Return the [x, y] coordinate for the center point of the cell that contains the specified text.  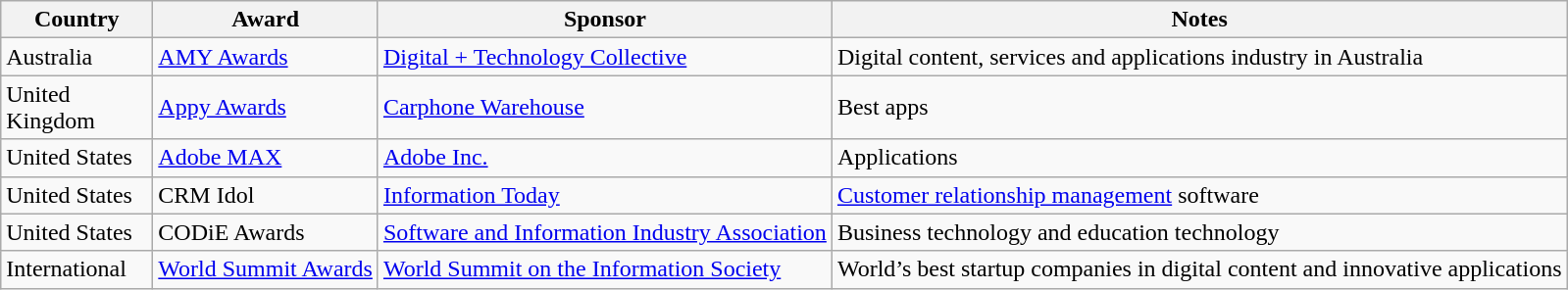
Best apps [1199, 108]
World Summit on the Information Society [604, 269]
Australia [76, 57]
International [76, 269]
Appy Awards [266, 108]
World Summit Awards [266, 269]
World’s best startup companies in digital content and innovative applications [1199, 269]
Carphone Warehouse [604, 108]
Award [266, 20]
United Kingdom [76, 108]
Adobe Inc. [604, 158]
CRM Idol [266, 195]
Digital content, services and applications industry in Australia [1199, 57]
AMY Awards [266, 57]
Information Today [604, 195]
Applications [1199, 158]
Software and Information Industry Association [604, 232]
Notes [1199, 20]
Adobe MAX [266, 158]
CODiE Awards [266, 232]
Business technology and education technology [1199, 232]
Country [76, 20]
Digital + Technology Collective [604, 57]
Customer relationship management software [1199, 195]
Sponsor [604, 20]
